Find where the given text appears and provide that cell's center as (X, Y) coordinate. 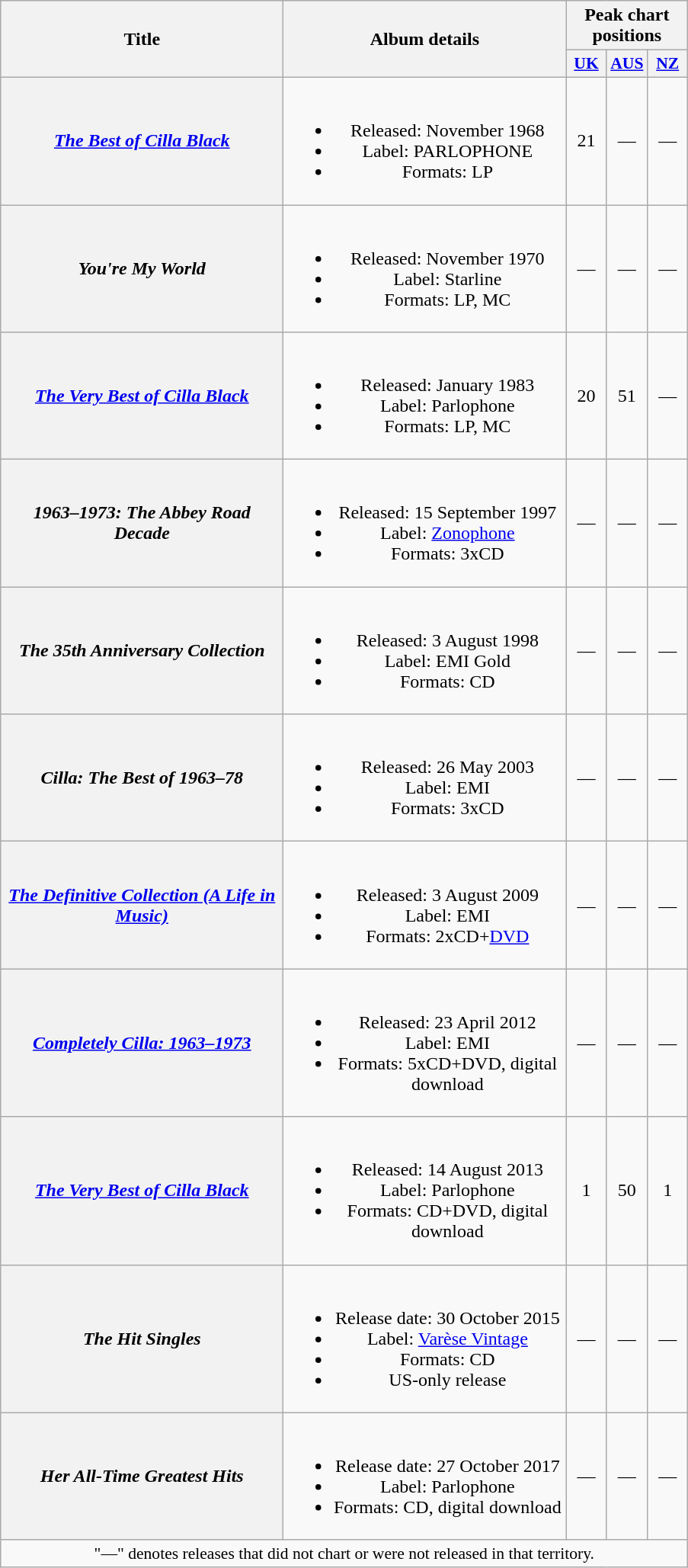
AUS (626, 64)
1963–1973: The Abbey Road Decade (142, 523)
50 (626, 1191)
Peak chart positions (627, 26)
The Definitive Collection (A Life in Music) (142, 906)
21 (587, 140)
Title (142, 40)
Released: 26 May 2003Label: EMIFormats: 3xCD (425, 778)
51 (626, 396)
Released: January 1983Label: ParlophoneFormats: LP, MC (425, 396)
20 (587, 396)
Released: 3 August 2009Label: EMIFormats: 2xCD+DVD (425, 906)
Released: 3 August 1998Label: EMI GoldFormats: CD (425, 651)
Released: November 1968Label: PARLOPHONEFormats: LP (425, 140)
UK (587, 64)
Album details (425, 40)
Release date: 30 October 2015Label: Varèse VintageFormats: CDUS-only release (425, 1339)
Released: 23 April 2012Label: EMIFormats: 5xCD+DVD, digital download (425, 1043)
The 35th Anniversary Collection (142, 651)
Completely Cilla: 1963–1973 (142, 1043)
Released: November 1970Label: StarlineFormats: LP, MC (425, 268)
"—" denotes releases that did not chart or were not released in that territory. (344, 1554)
Released: 15 September 1997Label: ZonophoneFormats: 3xCD (425, 523)
Her All-Time Greatest Hits (142, 1476)
NZ (667, 64)
The Hit Singles (142, 1339)
You're My World (142, 268)
Released: 14 August 2013Label: ParlophoneFormats: CD+DVD, digital download (425, 1191)
Cilla: The Best of 1963–78 (142, 778)
The Best of Cilla Black (142, 140)
Release date: 27 October 2017Label: ParlophoneFormats: CD, digital download (425, 1476)
